Output the [x, y] coordinate of the center of the cell containing the given text.  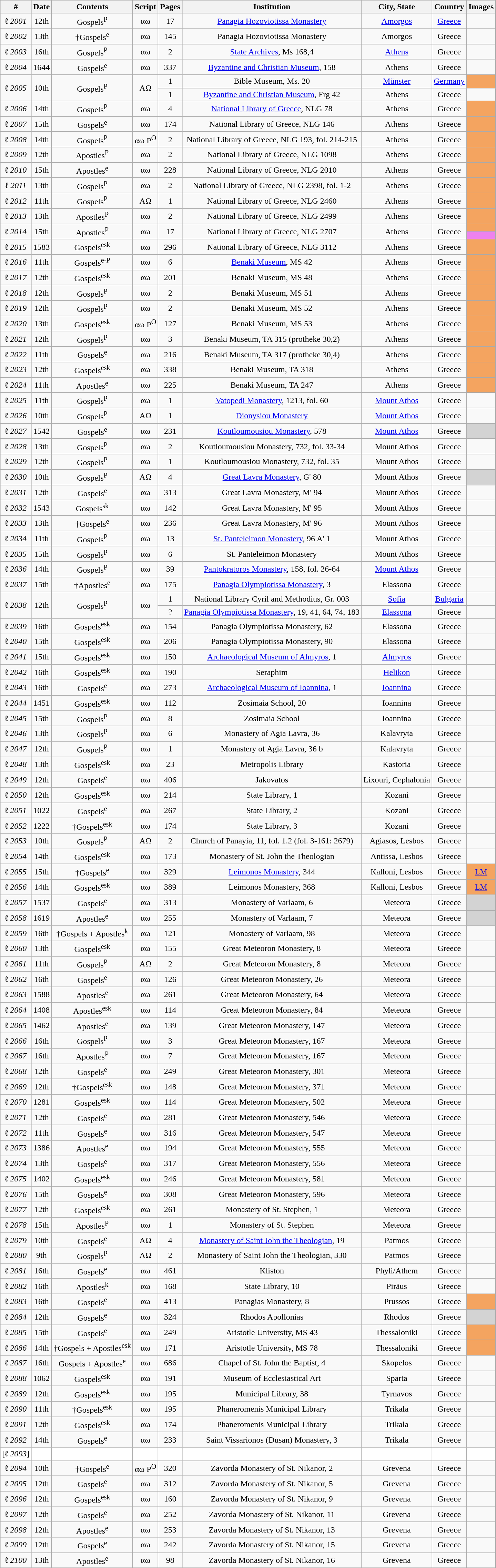
Kastoria [397, 764]
National Library of Greece, NLG 146 [272, 124]
ℓ 2086 [16, 1348]
ℓ 2061 [16, 964]
Great Meteoron Monastery, 301 [272, 1072]
State Library, 10 [272, 1287]
Zavorda Monastery of St. Nikanor, 9 [272, 1499]
Great Lavra Monastery, G' 80 [272, 477]
337 [170, 67]
Great Lavra Monastery, M' 96 [272, 523]
121 [170, 933]
329 [170, 872]
National Library of Greece, NLG 2707 [272, 232]
Koutloumousiou Monastery, 732, fol. 35 [272, 462]
Zavorda Monastery of St. Nikanor, 13 [272, 1530]
ℓ 2006 [16, 109]
Panagias Monastery, 8 [272, 1302]
State Library, 2 [272, 810]
Benaki Museum, MS 48 [272, 278]
1451 [41, 703]
ℓ 2021 [16, 339]
338 [170, 370]
1402 [41, 1179]
Benaki Museum, TA 317 (protheke 30,4) [272, 354]
ℓ 2071 [16, 1118]
316 [170, 1133]
Zavorda Monastery of St. Nikanor, 5 [272, 1484]
ℓ 2058 [16, 918]
Great Meteoron Monastery, 596 [272, 1194]
ℓ 2037 [16, 584]
236 [170, 523]
ℓ 2052 [16, 826]
Benaki Museum, TA 247 [272, 385]
Benaki Museum, MS 51 [272, 293]
Great Meteoron Monastery, 556 [272, 1163]
Panagia Olympiotissa Monastery, 19, 41, 64, 74, 183 [272, 612]
406 [170, 780]
†Gospels + Apostlesk [92, 933]
ℓ 2033 [16, 523]
Great Lavra Monastery, M' 95 [272, 508]
127 [170, 324]
Monastery of Saint John the Theologian, 19 [272, 1240]
ℓ 2084 [16, 1317]
Metropolis Library [272, 764]
Sparta [397, 1378]
ℓ 2038 [16, 605]
ℓ 2049 [16, 780]
Germany [449, 81]
Great Meteoron Monastery, 581 [272, 1179]
Church of Panayia, 11, fol. 1.2 (fol. 3-161: 2679) [272, 841]
ℓ 2089 [16, 1394]
ℓ 2043 [16, 688]
Zavorda Monastery of St. Nikanor, 11 [272, 1515]
Monastery of Agia Lavra, 36 b [272, 749]
Chapel of St. John the Baptist, 4 [272, 1363]
Benaki Museum, MS 42 [272, 263]
Byzantine and Christian Museum, 158 [272, 67]
ℓ 2002 [16, 37]
Benaki Museum, MS 53 [272, 324]
190 [170, 673]
154 [170, 626]
126 [170, 979]
ℓ 2008 [16, 139]
267 [170, 810]
ℓ 2077 [16, 1209]
148 [170, 1087]
ℓ 2007 [16, 124]
ℓ 2032 [16, 508]
413 [170, 1302]
168 [170, 1287]
13 [170, 539]
Münster [397, 81]
ℓ 2097 [16, 1515]
# [16, 7]
1619 [41, 918]
ℓ 2098 [16, 1530]
312 [170, 1484]
National Library of Greece, NLG 2460 [272, 201]
252 [170, 1515]
ℓ 2042 [16, 673]
Great Meteoron Monastery, 502 [272, 1102]
ℓ 2094 [16, 1468]
Koutloumousiou Monastery, 578 [272, 431]
ℓ 2044 [16, 703]
Prussos [397, 1302]
ℓ 2096 [16, 1499]
National Library of Greece, NLG 2010 [272, 170]
Aristotle University, MS 43 [272, 1333]
ℓ 2056 [16, 887]
†Apostlese [92, 584]
Monastery of St. John the Theologian [272, 857]
Benaki Museum, TA 315 (protheke 30,2) [272, 339]
281 [170, 1118]
ℓ 2091 [16, 1424]
ℓ 2028 [16, 447]
ℓ 2059 [16, 933]
ℓ 2009 [16, 155]
ℓ 2070 [16, 1102]
308 [170, 1194]
ℓ 2001 [16, 21]
Gospelssk [92, 508]
Pages [170, 7]
206 [170, 642]
461 [170, 1271]
686 [170, 1363]
ℓ 2036 [16, 569]
255 [170, 918]
Seraphim [272, 673]
ℓ 2010 [16, 170]
Pantokratoros Monastery, 158, fol. 26-64 [272, 569]
Jakovatos [272, 780]
ℓ 2039 [16, 626]
Zosimaia School [272, 718]
Dionysiou Monastery [272, 416]
Vatopedi Monastery, 1213, fol. 60 [272, 400]
ℓ 2064 [16, 1010]
1462 [41, 1025]
Saint Vissarionos (Dusan) Monastery, 3 [272, 1439]
St. Panteleimon Monastery [272, 554]
1062 [41, 1378]
Byzantine and Christian Museum, Frg 42 [272, 94]
Monastery of St. Stephen [272, 1225]
ℓ 2076 [16, 1194]
1022 [41, 810]
1542 [41, 431]
[ℓ 2093] [16, 1454]
296 [170, 247]
160 [170, 1499]
Great Meteoron Monastery, 546 [272, 1118]
National Library of Greece, NLG 78 [272, 109]
216 [170, 354]
Rhodos [397, 1317]
1386 [41, 1148]
ℓ 2034 [16, 539]
Gospels + Apostlese [92, 1363]
National Library of Greece, NLG 193, fol. 214-215 [272, 139]
Great Meteoron Monastery, 147 [272, 1025]
ℓ 2090 [16, 1409]
242 [170, 1545]
State Library, 1 [272, 795]
1537 [41, 903]
ℓ 2075 [16, 1179]
ℓ 2012 [16, 201]
ℓ 2080 [16, 1256]
Panagia Olympiotissa Monastery, 62 [272, 626]
1281 [41, 1102]
ℓ 2062 [16, 979]
ℓ 2069 [16, 1087]
ℓ 2026 [16, 416]
7 [170, 1056]
Apostlesk [92, 1287]
National Library of Greece, NLG 2499 [272, 216]
ℓ 2011 [16, 185]
Country [449, 7]
ℓ 2054 [16, 857]
225 [170, 385]
Apostlesesk [92, 1010]
ℓ 2005 [16, 88]
Kliston [272, 1271]
273 [170, 688]
39 [170, 569]
142 [170, 508]
ℓ 2099 [16, 1545]
Sofia [397, 599]
ℓ 2060 [16, 949]
Bulgaria [449, 599]
Antissa, Lesbos [397, 857]
†Gospels + Apostlesesk [92, 1348]
194 [170, 1148]
? [170, 612]
175 [170, 584]
Great Meteoron Monastery, 371 [272, 1087]
ℓ 2073 [16, 1148]
Lixouri, Cephalonia [397, 780]
City, State [397, 7]
Almyros [397, 657]
National Library Cyril and Methodius, Gr. 003 [272, 599]
389 [170, 887]
ℓ 2048 [16, 764]
Helikon [397, 673]
Koutloumousiou Monastery, 732, fol. 33-34 [272, 447]
ℓ 2024 [16, 385]
ℓ 2047 [16, 749]
Monastery of Agia Lavra, 36 [272, 734]
Benaki Museum, MS 52 [272, 308]
ℓ 2016 [16, 263]
ℓ 2074 [16, 1163]
201 [170, 278]
Script [145, 7]
National Library of Greece, NLG 3112 [272, 247]
Panagia Olympiotissa Monastery, 90 [272, 642]
ℓ 2004 [16, 67]
ℓ 2014 [16, 232]
173 [170, 857]
ℓ 2057 [16, 903]
1222 [41, 826]
ℓ 2066 [16, 1041]
246 [170, 1179]
State Library, 3 [272, 826]
ℓ 2025 [16, 400]
1644 [41, 67]
ℓ 2013 [16, 216]
Zavorda Monastery of St. Nikanor, 2 [272, 1468]
Images [481, 7]
Institution [272, 7]
231 [170, 431]
1408 [41, 1010]
ℓ 2041 [16, 657]
1543 [41, 508]
171 [170, 1348]
Leimonos Monastery, 344 [272, 872]
ℓ 2040 [16, 642]
ℓ 2019 [16, 308]
ℓ 2088 [16, 1378]
1583 [41, 247]
324 [170, 1317]
ℓ 2083 [16, 1302]
Monastery of Varlaam, 98 [272, 933]
ℓ 2046 [16, 734]
ℓ 2087 [16, 1363]
Zavorda Monastery of St. Nikanor, 16 [272, 1560]
Monastery of Varlaam, 6 [272, 903]
191 [170, 1378]
8 [170, 718]
Panagia Olympiotissa Monastery, 3 [272, 584]
ℓ 2085 [16, 1333]
1588 [41, 994]
ℓ 2050 [16, 795]
ℓ 2065 [16, 1025]
139 [170, 1025]
Great Meteoron Monastery, 555 [272, 1148]
ℓ 2027 [16, 431]
ℓ 2078 [16, 1225]
ℓ 2020 [16, 324]
233 [170, 1439]
155 [170, 949]
Monastery of St. Stephen, 1 [272, 1209]
228 [170, 170]
ℓ 2095 [16, 1484]
ℓ 2082 [16, 1287]
ℓ 2092 [16, 1439]
145 [170, 37]
Rhodos Apollonias [272, 1317]
ℓ 2053 [16, 841]
ℓ 2035 [16, 554]
ℓ 2100 [16, 1560]
112 [170, 703]
Municipal Library, 38 [272, 1394]
Date [41, 7]
ℓ 2018 [16, 293]
Contents [92, 7]
ℓ 2015 [16, 247]
Monastery of Varlaam, 7 [272, 918]
ℓ 2068 [16, 1072]
23 [170, 764]
State Archives, Ms 168,4 [272, 52]
ℓ 2055 [16, 872]
ℓ 2067 [16, 1056]
ℓ 2079 [16, 1240]
ℓ 2063 [16, 994]
Tyrnavos [397, 1394]
ℓ 2031 [16, 493]
Archaeological Museum of Almyros, 1 [272, 657]
Gospelse-P [92, 263]
Great Lavra Monastery, M' 94 [272, 493]
Aristotle University, MS 78 [272, 1348]
Great Meteoron Monastery, 64 [272, 994]
Benaki Museum, TA 318 [272, 370]
ℓ 2017 [16, 278]
ℓ 2072 [16, 1133]
150 [170, 657]
253 [170, 1530]
National Library of Greece, NLG 2398, fol. 1-2 [272, 185]
Museum of Ecclesiastical Art [272, 1378]
ℓ 2030 [16, 477]
Archaeological Museum of Ioannina, 1 [272, 688]
98 [170, 1560]
ℓ 2003 [16, 52]
St. Panteleimon Monastery, 96 A' 1 [272, 539]
ℓ 2051 [16, 810]
Agiasos, Lesbos [397, 841]
Skopelos [397, 1363]
Zavorda Monastery of St. Nikanor, 15 [272, 1545]
Great Meteoron Monastery, 547 [272, 1133]
Piräus [397, 1287]
National Library of Greece, NLG 1098 [272, 155]
214 [170, 795]
Great Meteoron Monastery, 84 [272, 1010]
ℓ 2023 [16, 370]
320 [170, 1468]
Great Meteoron Monastery, 26 [272, 979]
ℓ 2045 [16, 718]
Monastery of Saint John the Theologian, 330 [272, 1256]
ℓ 2022 [16, 354]
317 [170, 1163]
ℓ 2081 [16, 1271]
Zosimaia School, 20 [272, 703]
Leimonos Monastery, 368 [272, 887]
9th [41, 1256]
Bible Museum, Ms. 20 [272, 81]
ℓ 2029 [16, 462]
Phyli/Athem [397, 1271]
